Capture the cell that displays the provided text and extract its (X, Y) central coordinate. 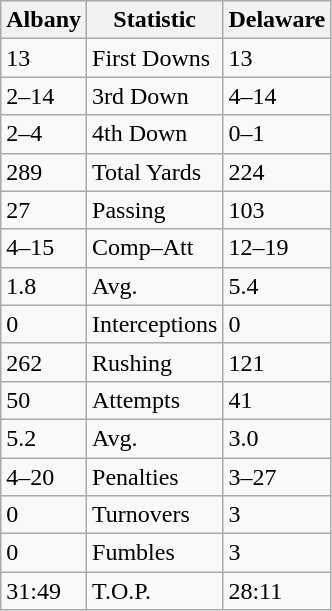
3.0 (277, 438)
50 (44, 400)
Passing (155, 210)
262 (44, 362)
Penalties (155, 477)
T.O.P. (155, 591)
Albany (44, 20)
5.2 (44, 438)
First Downs (155, 58)
103 (277, 210)
Rushing (155, 362)
Attempts (155, 400)
Comp–Att (155, 248)
4–20 (44, 477)
121 (277, 362)
Interceptions (155, 324)
Turnovers (155, 515)
5.4 (277, 286)
3–27 (277, 477)
27 (44, 210)
31:49 (44, 591)
12–19 (277, 248)
224 (277, 172)
Total Yards (155, 172)
4th Down (155, 134)
289 (44, 172)
Delaware (277, 20)
3rd Down (155, 96)
2–4 (44, 134)
4–14 (277, 96)
41 (277, 400)
Statistic (155, 20)
28:11 (277, 591)
1.8 (44, 286)
Fumbles (155, 553)
0–1 (277, 134)
2–14 (44, 96)
4–15 (44, 248)
